Scan for the cell matching the given text and deliver its (x, y) coordinate at center. 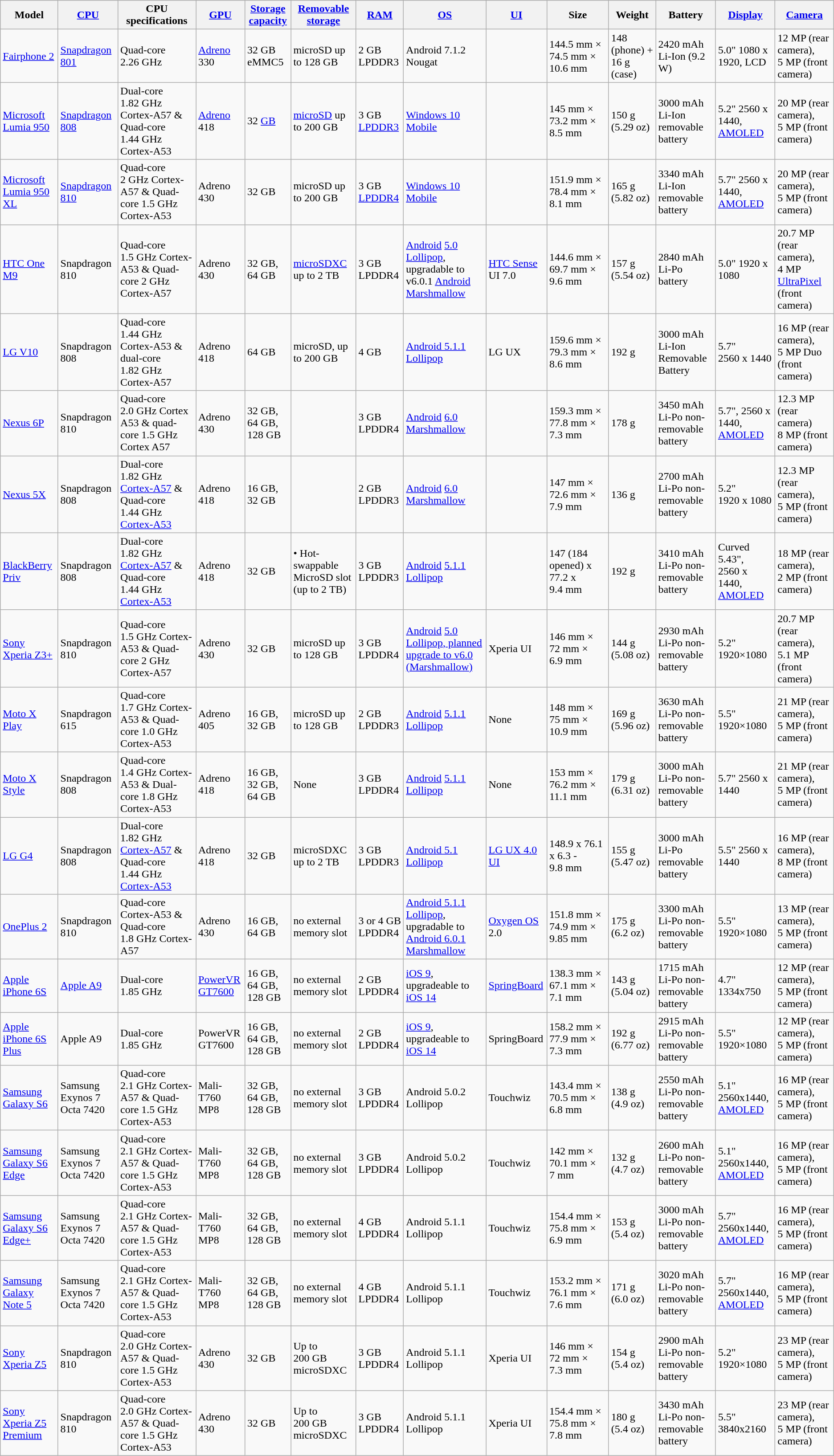
147 mm × 72.6 mm × 7.9 mm (577, 494)
3450 mAh Li-Po non-removable battery (686, 423)
Quad-core2.26 GHz (157, 56)
3000 mAh Li-Po removable battery (686, 855)
12.3 MP (rear camera) 8 MP (front camera) (805, 423)
5.0" 1080 x 1920, LCD (745, 56)
Nexus 5X (29, 494)
Android 5.1.1 Lollipop, upgradable to Android 6.0.1 Marshmallow (445, 927)
148 mm × 75 mm × 10.9 mm (577, 719)
UI (516, 15)
32 GB eMMC5 (268, 56)
16 GB, 64 GB (268, 927)
32 GB, 64 GB (268, 269)
171 g (6.0 oz) (632, 1293)
Moto X Play (29, 719)
20.7 MP (rear camera), 5.1 MP (front camera) (805, 648)
192 g (6.77 oz) (632, 1039)
Snapdragon 615 (88, 719)
Fairphone 2 (29, 56)
159.3 mm × 77.8 mm × 7.3 mm (577, 423)
154 g (5.4 oz) (632, 1358)
16 MP (rear camera), 5 MP Duo (front camera) (805, 352)
153 mm × 76.2 mm × 11.1 mm (577, 784)
Samsung Galaxy S6 Edge+ (29, 1228)
155 g (5.47 oz) (632, 855)
Camera (805, 15)
Nexus 6P (29, 423)
2550 mAh Li-Po non-removable battery (686, 1098)
Quad-core 2.0 GHz Cortex A53 & quad-core 1.5 GHz Cortex A57 (157, 423)
151.8 mm × 74.9 mm × 9.85 mm (577, 927)
143.4 mm × 70.5 mm × 6.8 mm (577, 1098)
154.4 mm × 75.8 mm × 7.8 mm (577, 1423)
Apple iPhone 6S Plus (29, 1039)
Moto X Style (29, 784)
5.0" 1920 x 1080 (745, 269)
Adreno 330 (221, 56)
Sony Xperia Z3+ (29, 648)
3020 mAh Li-Po non-removable battery (686, 1293)
146 mm × 72 mm × 6.9 mm (577, 648)
3340 mAh Li-Ion removable battery (686, 192)
RAM (380, 15)
Microsoft Lumia 950 (29, 121)
HTC One M9 (29, 269)
16 GB, 32 GB, 64 GB (268, 784)
143 g (5.04 oz) (632, 986)
Android 5.0 Lollipop, upgradable to v6.0.1 Android Marshmallow (445, 269)
3630 mAh Li-Po non-removable battery (686, 719)
132 g (4.7 oz) (632, 1163)
1715 mAh Li-Po non-removable battery (686, 986)
5.7", 2560 x 1440, AMOLED (745, 423)
151.9 mm × 78.4 mm × 8.1 mm (577, 192)
Samsung Galaxy S6 (29, 1098)
13 MP (rear camera), 5 MP (front camera) (805, 927)
165 g (5.82 oz) (632, 192)
Sony Xperia Z5 Premium (29, 1423)
180 g (5.4 oz) (632, 1423)
138.3 mm × 67.1 mm × 7.1 mm (577, 986)
• Hot-swappable MicroSD slot (up to 2 TB) (323, 571)
Oxygen OS 2.0 (516, 927)
Microsoft Lumia 950 XL (29, 192)
12.3 MP (rear camera), 5 MP (front camera) (805, 494)
144 g (5.08 oz) (632, 648)
Display (745, 15)
Sony Xperia Z5 (29, 1358)
142 mm × 70.1 mm × 7 mm (577, 1163)
Quad-core 1.7 GHz Cortex-A53 & Quad-core 1.0 GHz Cortex-A53 (157, 719)
179 g (6.31 oz) (632, 784)
LG UX 4.0 UI (516, 855)
175 g (6.2 oz) (632, 927)
GPU (221, 15)
64 GB (268, 352)
Quad-core 1.4 GHz Cortex-A53 & Dual-core 1.8 GHz Cortex-A53 (157, 784)
2420 mAh Li-Ion (9.2 W) (686, 56)
Curved 5.43",2560 x 1440, AMOLED (745, 571)
150 g (5.29 oz) (632, 121)
5.5" 2560 x 1440 (745, 855)
3000 mAh Li-Ion removable battery (686, 121)
153 g (5.4 oz) (632, 1228)
154.4 mm × 75.8 mm × 6.9 mm (577, 1228)
Size (577, 15)
LG UX (516, 352)
Quad-core 2 GHz Cortex-A57 & Quad-core 1.5 GHz Cortex-A53 (157, 192)
157 g (5.54 oz) (632, 269)
3000 mAh Li-Ion Removable Battery (686, 352)
2600 mAh Li-Po non-removable battery (686, 1163)
Android 5.0 Lollipop, planned upgrade to v6.0 (Marshmallow) (445, 648)
5.5" 3840x2160 (745, 1423)
3300 mAh Li-Po non-removable battery (686, 927)
145 mm × 73.2 mm × 8.5 mm (577, 121)
136 g (632, 494)
3430 mAh Li-Po non-removable battery (686, 1423)
Adreno 405 (221, 719)
148.9 x 76.1 x 6.3 - 9.8 mm (577, 855)
147 (184 opened) x 77.2 x 9.4 mm (577, 571)
Quad-core 1.44 GHz Cortex-A53 & dual-core 1.82 GHz Cortex-A57 (157, 352)
3 or 4 GB LPDDR4 (380, 927)
LG G4 (29, 855)
169 g (5.96 oz) (632, 719)
159.6 mm × 79.3 mm × 8.6 mm (577, 352)
158.2 mm × 77.9 mm × 7.3 mm (577, 1039)
5.7" 2560 x 1440, AMOLED (745, 192)
16 MP (rear camera), 8 MP (front camera) (805, 855)
Snapdragon 801 (88, 56)
Apple iPhone 6S (29, 986)
144.5 mm × 74.5 mm × 10.6 mm (577, 56)
Storage capacity (268, 15)
18 MP (rear camera), 2 MP (front camera) (805, 571)
2915 mAh Li-Po non-removable battery (686, 1039)
Samsung Galaxy S6 Edge (29, 1163)
CPU (88, 15)
CPU specifications (157, 15)
5.2"1920 x 1080 (745, 494)
5.2" 2560 x 1440, AMOLED (745, 121)
2900 mAh Li-Po non-removable battery (686, 1358)
Weight (632, 15)
BlackBerry Priv (29, 571)
3410 mAh Li-Po non-removable battery (686, 571)
4 GB (380, 352)
2930 mAh Li-Po non-removable battery (686, 648)
153.2 mm × 76.1 mm × 7.6 mm (577, 1293)
Model (29, 15)
microSD, up to 200 GB (323, 352)
178 g (632, 423)
Removable storage (323, 15)
Android 5.1 Lollipop (445, 855)
Samsung Galaxy Note 5 (29, 1293)
146 mm × 72 mm × 7.3 mm (577, 1358)
OnePlus 2 (29, 927)
144.6 mm × 69.7 mm × 9.6 mm (577, 269)
LG V10 (29, 352)
OS (445, 15)
2840 mAh Li-Po battery (686, 269)
20.7 MP (rear camera), 4 MP UltraPixel (front camera) (805, 269)
Battery (686, 15)
4.7" 1334x750 (745, 986)
Android 7.1.2 Nougat (445, 56)
138 g (4.9 oz) (632, 1098)
HTC Sense UI 7.0 (516, 269)
5.7" 2560 x 1440 (745, 784)
5.7"2560 x 1440 (745, 352)
148 (phone) + 16 g (case) (632, 56)
2700 mAh Li-Po non-removable battery (686, 494)
Quad-core Cortex-A53 & Quad-core 1.8 GHz Cortex-A57 (157, 927)
